Scan for the cell matching the given text and deliver its [X, Y] coordinate at center. 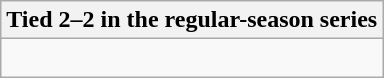
Tied 2–2 in the regular-season series [192, 20]
